Return [X, Y] of the center of cell containing provided text 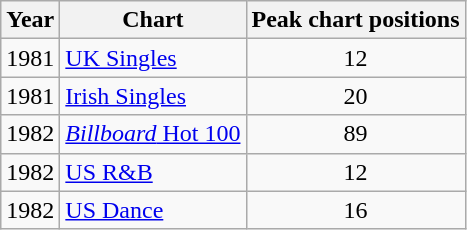
Billboard Hot 100 [153, 134]
Year [30, 20]
US Dance [153, 210]
Peak chart positions [356, 20]
89 [356, 134]
UK Singles [153, 58]
Irish Singles [153, 96]
US R&B [153, 172]
Chart [153, 20]
16 [356, 210]
20 [356, 96]
